Detect which cell encompasses the target text, then output its [X, Y] center coordinate. 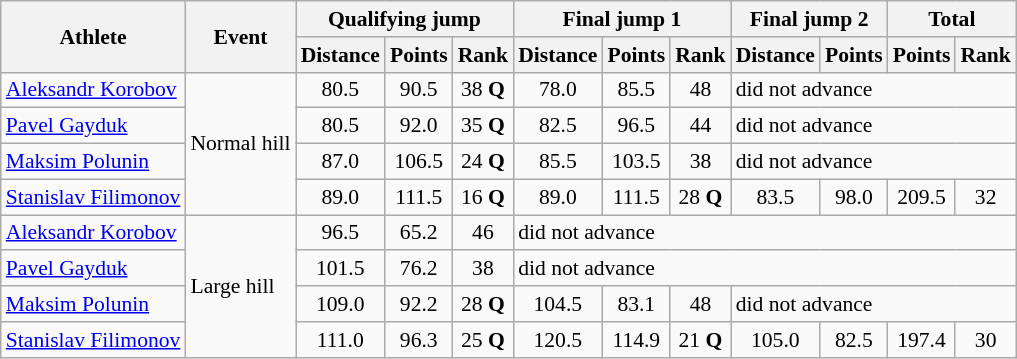
98.0 [854, 197]
Total [952, 19]
Event [240, 36]
109.0 [340, 304]
87.0 [340, 162]
101.5 [340, 269]
76.2 [419, 269]
Final jump 2 [810, 19]
30 [986, 340]
78.0 [558, 90]
25 Q [484, 340]
111.0 [340, 340]
Normal hill [240, 143]
96.3 [419, 340]
106.5 [419, 162]
Qualifying jump [405, 19]
105.0 [776, 340]
197.4 [922, 340]
46 [484, 233]
83.5 [776, 197]
Large hill [240, 286]
104.5 [558, 304]
114.9 [636, 340]
Final jump 1 [622, 19]
65.2 [419, 233]
32 [986, 197]
92.2 [419, 304]
16 Q [484, 197]
21 Q [700, 340]
92.0 [419, 126]
35 Q [484, 126]
103.5 [636, 162]
38 Q [484, 90]
209.5 [922, 197]
Athlete [94, 36]
24 Q [484, 162]
90.5 [419, 90]
120.5 [558, 340]
44 [700, 126]
83.1 [636, 304]
